Extract the [X, Y] coordinate from the center of the cell holding the provided text.  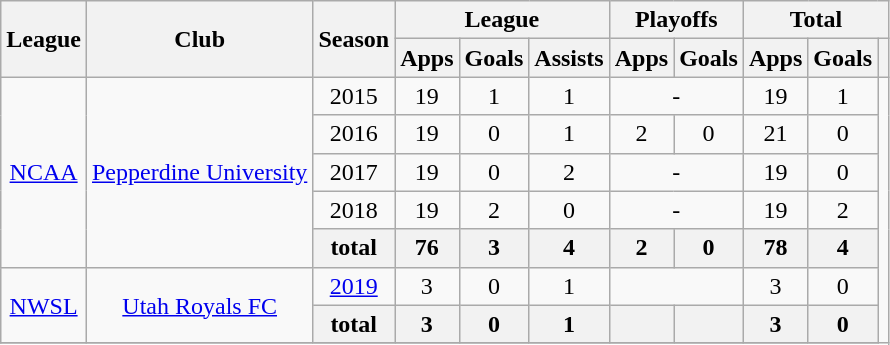
78 [775, 248]
Total [816, 20]
NCAA [44, 172]
Club [199, 39]
76 [427, 248]
2016 [354, 134]
2015 [354, 96]
Playoffs [676, 20]
Assists [569, 58]
2017 [354, 172]
2019 [354, 286]
2018 [354, 210]
21 [775, 134]
Season [354, 39]
NWSL [44, 305]
Pepperdine University [199, 172]
Utah Royals FC [199, 305]
